Scan for the cell matching the given text and deliver its (x, y) coordinate at center. 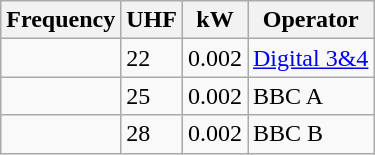
25 (152, 96)
Operator (311, 20)
Digital 3&4 (311, 58)
Frequency (61, 20)
BBC B (311, 134)
BBC A (311, 96)
22 (152, 58)
kW (214, 20)
UHF (152, 20)
28 (152, 134)
